Identify which cell holds the provided text, then report its [x, y] central coordinate. 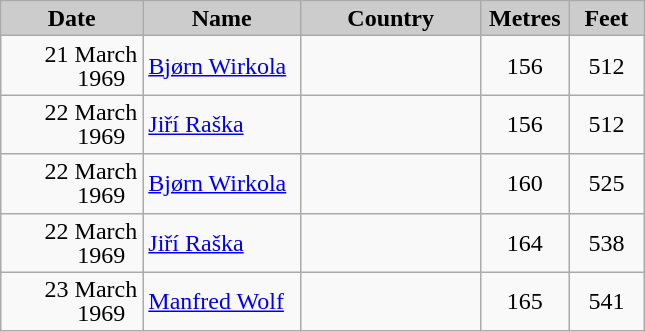
Name [222, 18]
538 [606, 242]
541 [606, 302]
164 [525, 242]
Country [391, 18]
Metres [525, 18]
Date [72, 18]
Feet [606, 18]
160 [525, 184]
525 [606, 184]
165 [525, 302]
23 March 1969 [72, 302]
21 March 1969 [72, 66]
Manfred Wolf [222, 302]
